Locate the cell with the specified text and output its [X, Y] center coordinate. 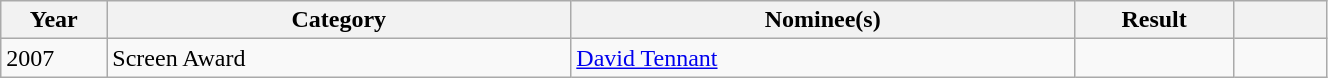
Result [1154, 20]
David Tennant [823, 58]
Year [54, 20]
Nominee(s) [823, 20]
2007 [54, 58]
Screen Award [339, 58]
Category [339, 20]
